Extract the (X, Y) coordinate from the center of the cell holding the provided text.  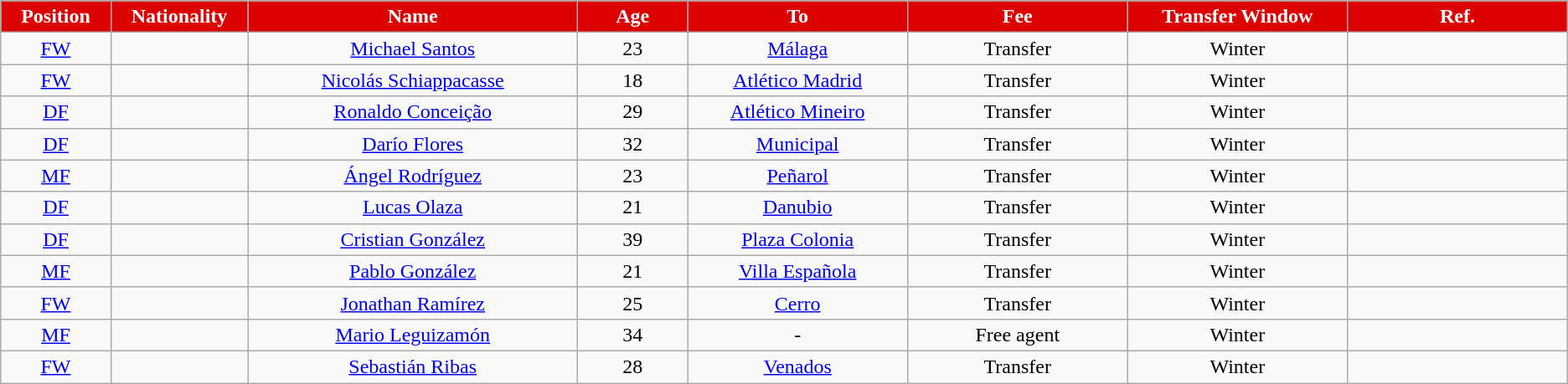
25 (633, 303)
Municipal (797, 144)
Age (633, 17)
Sebastián Ribas (413, 366)
Mario Leguizamón (413, 335)
Cristian González (413, 239)
34 (633, 335)
Darío Flores (413, 144)
Ref. (1457, 17)
Nationality (179, 17)
32 (633, 144)
Peñarol (797, 176)
Danubio (797, 207)
Cerro (797, 303)
Ángel Rodríguez (413, 176)
Position (56, 17)
Venados (797, 366)
28 (633, 366)
Pablo González (413, 271)
To (797, 17)
39 (633, 239)
Michael Santos (413, 49)
Villa Española (797, 271)
Plaza Colonia (797, 239)
Málaga (797, 49)
Ronaldo Conceição (413, 112)
- (797, 335)
18 (633, 80)
Atlético Madrid (797, 80)
Fee (1017, 17)
Transfer Window (1238, 17)
Nicolás Schiappacasse (413, 80)
Free agent (1017, 335)
Atlético Mineiro (797, 112)
29 (633, 112)
Lucas Olaza (413, 207)
Name (413, 17)
Jonathan Ramírez (413, 303)
